Capture the cell that displays the provided text and extract its [X, Y] central coordinate. 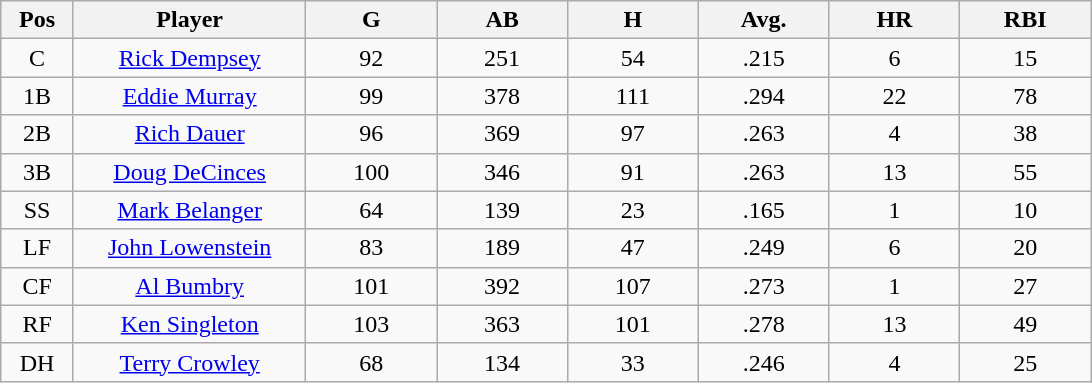
.246 [764, 362]
.165 [764, 210]
33 [632, 362]
Player [189, 20]
Pos [38, 20]
189 [502, 248]
.215 [764, 58]
54 [632, 58]
Terry Crowley [189, 362]
CF [38, 286]
111 [632, 96]
55 [1026, 172]
96 [372, 134]
392 [502, 286]
.278 [764, 324]
3B [38, 172]
Doug DeCinces [189, 172]
64 [372, 210]
LF [38, 248]
363 [502, 324]
139 [502, 210]
H [632, 20]
107 [632, 286]
346 [502, 172]
99 [372, 96]
15 [1026, 58]
25 [1026, 362]
91 [632, 172]
92 [372, 58]
23 [632, 210]
251 [502, 58]
369 [502, 134]
.249 [764, 248]
Rick Dempsey [189, 58]
Al Bumbry [189, 286]
83 [372, 248]
27 [1026, 286]
.273 [764, 286]
378 [502, 96]
97 [632, 134]
100 [372, 172]
49 [1026, 324]
C [38, 58]
103 [372, 324]
22 [894, 96]
Ken Singleton [189, 324]
John Lowenstein [189, 248]
68 [372, 362]
2B [38, 134]
47 [632, 248]
1B [38, 96]
134 [502, 362]
Mark Belanger [189, 210]
RF [38, 324]
SS [38, 210]
Rich Dauer [189, 134]
RBI [1026, 20]
AB [502, 20]
10 [1026, 210]
20 [1026, 248]
G [372, 20]
38 [1026, 134]
HR [894, 20]
Avg. [764, 20]
Eddie Murray [189, 96]
78 [1026, 96]
.294 [764, 96]
DH [38, 362]
